Output the [x, y] coordinate of the center of the cell containing the given text.  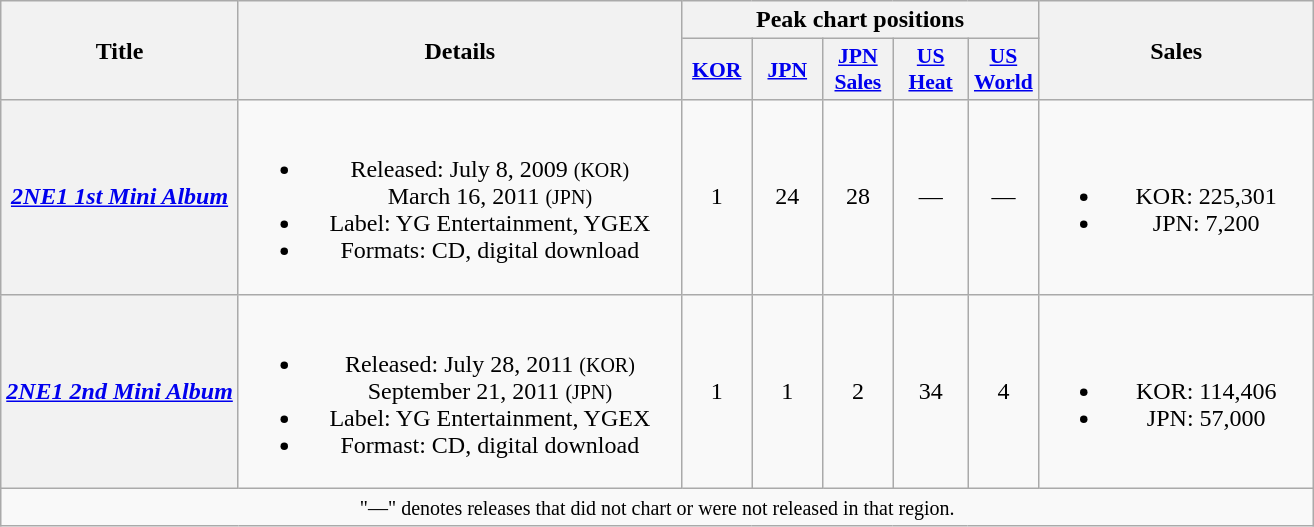
24 [788, 197]
KOR [716, 70]
JPN Sales [858, 70]
KOR: 114,406JPN: 57,000 [1176, 391]
2NE1 1st Mini Album [120, 197]
4 [1004, 391]
USHeat [930, 70]
KOR: 225,301JPN: 7,200 [1176, 197]
Released: July 8, 2009 (KOR)March 16, 2011 (JPN)Label: YG Entertainment, YGEXFormats: CD, digital download [460, 197]
Sales [1176, 50]
Details [460, 50]
Released: July 28, 2011 (KOR)September 21, 2011 (JPN)Label: YG Entertainment, YGEXFormast: CD, digital download [460, 391]
34 [930, 391]
Title [120, 50]
"—" denotes releases that did not chart or were not released in that region. [658, 507]
Peak chart positions [860, 20]
JPN [788, 70]
28 [858, 197]
2 [858, 391]
US World [1004, 70]
2NE1 2nd Mini Album [120, 391]
